Search for the cell housing the specified text and yield its (x, y) center coordinate. 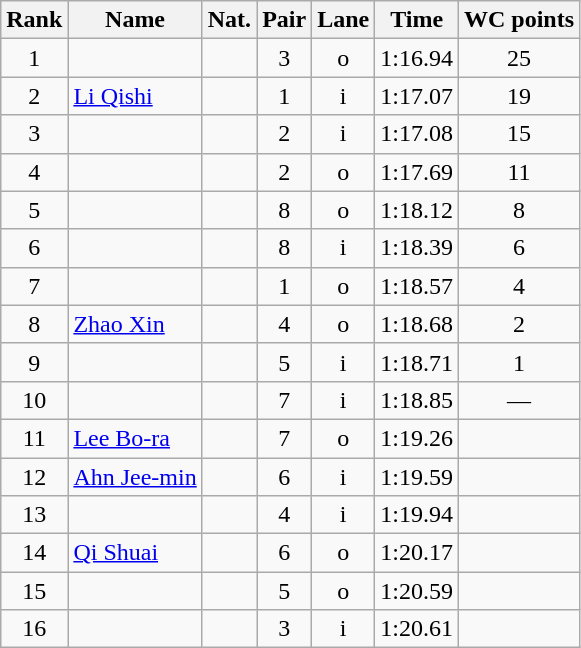
— (518, 400)
Li Qishi (135, 96)
Lee Bo-ra (135, 438)
9 (34, 362)
1:20.59 (417, 591)
Pair (284, 20)
14 (34, 553)
1:18.68 (417, 324)
1:17.69 (417, 172)
WC points (518, 20)
Zhao Xin (135, 324)
1:20.61 (417, 629)
Time (417, 20)
1:18.71 (417, 362)
10 (34, 400)
Nat. (229, 20)
1:19.26 (417, 438)
1:16.94 (417, 58)
1:18.12 (417, 210)
Name (135, 20)
19 (518, 96)
13 (34, 515)
16 (34, 629)
Ahn Jee-min (135, 477)
1:18.57 (417, 286)
1:17.08 (417, 134)
25 (518, 58)
1:18.39 (417, 248)
1:19.94 (417, 515)
Lane (344, 20)
1:17.07 (417, 96)
1:19.59 (417, 477)
12 (34, 477)
1:20.17 (417, 553)
Rank (34, 20)
1:18.85 (417, 400)
Qi Shuai (135, 553)
